Detect which cell encompasses the target text, then output its (X, Y) center coordinate. 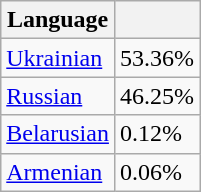
0.12% (156, 134)
Belarusian (58, 134)
Russian (58, 96)
0.06% (156, 172)
Armenian (58, 172)
53.36% (156, 58)
Ukrainian (58, 58)
Language (58, 20)
46.25% (156, 96)
